Detect which cell encompasses the target text, then output its (x, y) center coordinate. 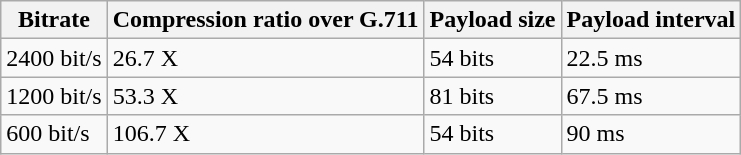
Bitrate (54, 20)
1200 bit/s (54, 96)
90 ms (651, 134)
Compression ratio over G.711 (266, 20)
2400 bit/s (54, 58)
600 bit/s (54, 134)
81 bits (492, 96)
106.7 X (266, 134)
Payload interval (651, 20)
22.5 ms (651, 58)
Payload size (492, 20)
26.7 X (266, 58)
67.5 ms (651, 96)
53.3 X (266, 96)
